Capture the cell that displays the provided text and extract its [x, y] central coordinate. 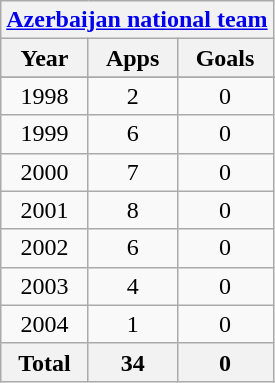
2003 [45, 286]
2000 [45, 172]
2004 [45, 324]
1998 [45, 96]
4 [132, 286]
2001 [45, 210]
Azerbaijan national team [137, 20]
Total [45, 362]
Apps [132, 58]
2 [132, 96]
Goals [225, 58]
7 [132, 172]
1 [132, 324]
8 [132, 210]
2002 [45, 248]
1999 [45, 134]
Year [45, 58]
34 [132, 362]
